Find where the given text appears and provide that cell's center as (x, y) coordinate. 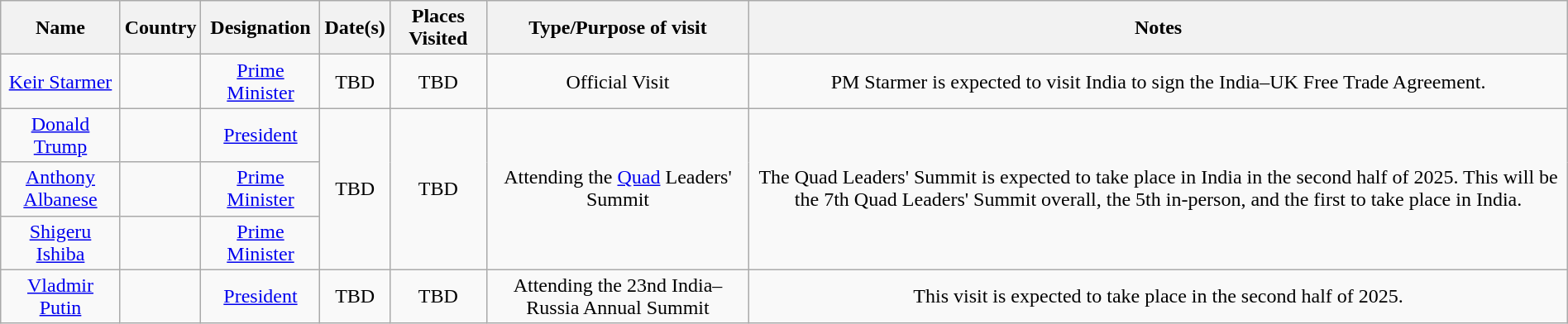
Shigeru Ishiba (60, 243)
Official Visit (618, 81)
Keir Starmer (60, 81)
This visit is expected to take place in the second half of 2025. (1158, 296)
Date(s) (355, 28)
Type/Purpose of visit (618, 28)
Notes (1158, 28)
Vladmir Putin (60, 296)
Attending the 23nd India–Russia Annual Summit (618, 296)
PM Starmer is expected to visit India to sign the India–UK Free Trade Agreement. (1158, 81)
Anthony Albanese (60, 188)
Designation (261, 28)
Name (60, 28)
Donald Trump (60, 136)
Country (160, 28)
Places Visited (438, 28)
Attending the Quad Leaders' Summit (618, 188)
